Pinpoint the cell where the given text exists, returning its (x, y) midpoint coordinate. 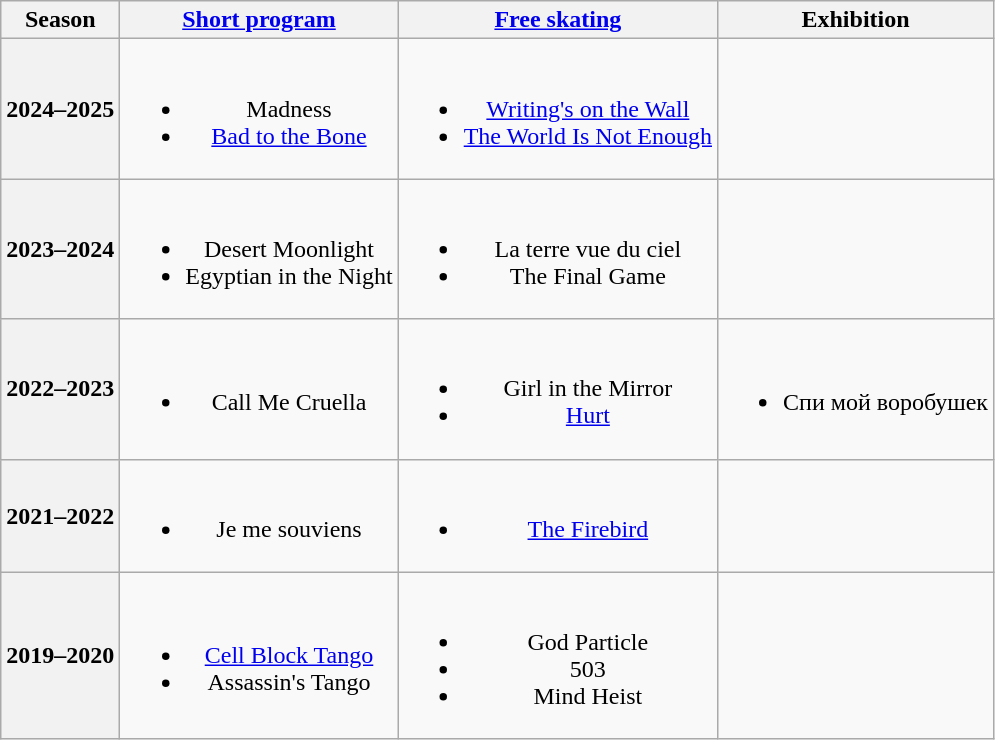
2023–2024 (60, 249)
Call Me Cruella (259, 389)
Writing's on the Wall The World Is Not Enough (558, 109)
Desert Moonlight Egyptian in the Night (259, 249)
Je me souviens (259, 516)
Short program (259, 20)
Season (60, 20)
Спи мой воробушек (856, 389)
Cell Block Tango Assassin's Tango (259, 656)
2022–2023 (60, 389)
Madness Bad to the Bone (259, 109)
2019–2020 (60, 656)
2024–2025 (60, 109)
2021–2022 (60, 516)
Exhibition (856, 20)
Girl in the Mirror Hurt (558, 389)
The Firebird (558, 516)
God Particle503 Mind Heist (558, 656)
Free skating (558, 20)
La terre vue du ciel The Final Game (558, 249)
